Search for the cell housing the specified text and yield its [x, y] center coordinate. 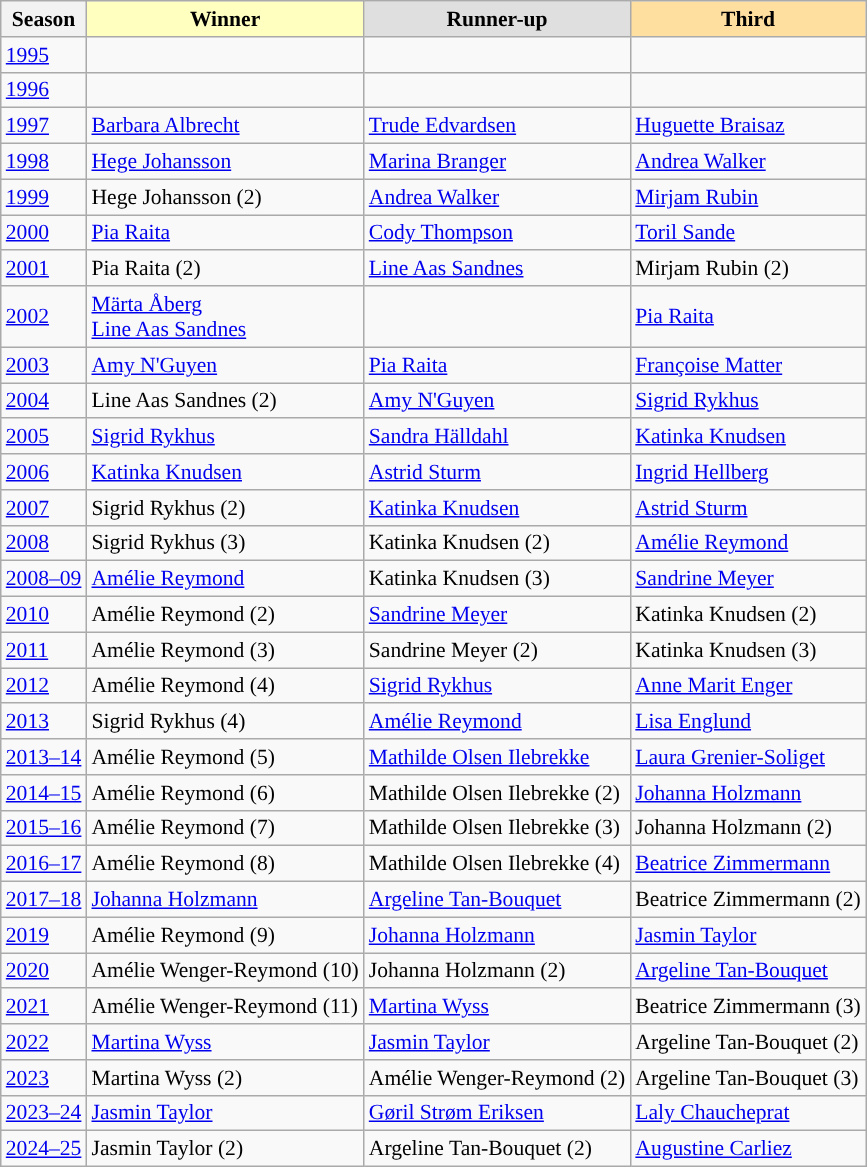
Winner [224, 19]
2021 [44, 1007]
Laura Grenier-Soliget [748, 757]
Laly Chaucheprat [748, 1113]
Sigrid Rykhus (4) [224, 722]
Sigrid Rykhus (3) [224, 543]
Amélie Reymond (4) [224, 686]
Amélie Wenger-Reymond (10) [224, 971]
Line Aas Sandnes [498, 269]
Amélie Reymond (2) [224, 615]
Beatrice Zimmermann (3) [748, 1007]
Third [748, 19]
Amélie Reymond (6) [224, 793]
Runner-up [498, 19]
Mathilde Olsen Ilebrekke [498, 757]
2023 [44, 1078]
1998 [44, 162]
2017–18 [44, 900]
2001 [44, 269]
2013–14 [44, 757]
Amélie Wenger-Reymond (2) [498, 1078]
2024–25 [44, 1149]
2015–16 [44, 828]
Mirjam Rubin (2) [748, 269]
Marina Branger [498, 162]
2023–24 [44, 1113]
Huguette Braisaz [748, 126]
Pia Raita (2) [224, 269]
2007 [44, 508]
1997 [44, 126]
Sigrid Rykhus (2) [224, 508]
Cody Thompson [498, 233]
Argeline Tan-Bouquet (3) [748, 1078]
Amélie Wenger-Reymond (11) [224, 1007]
Toril Sande [748, 233]
2004 [44, 401]
Lisa Englund [748, 722]
1995 [44, 55]
Mirjam Rubin [748, 197]
Barbara Albrecht [224, 126]
Hege Johansson [224, 162]
2003 [44, 365]
2012 [44, 686]
2013 [44, 722]
Amélie Reymond (3) [224, 650]
2005 [44, 437]
2000 [44, 233]
2022 [44, 1042]
2020 [44, 971]
2008–09 [44, 579]
Beatrice Zimmermann [748, 864]
Beatrice Zimmermann (2) [748, 900]
Augustine Carliez [748, 1149]
2008 [44, 543]
2014–15 [44, 793]
Trude Edvardsen [498, 126]
Hege Johansson (2) [224, 197]
Gøril Strøm Eriksen [498, 1113]
Line Aas Sandnes (2) [224, 401]
Amélie Reymond (9) [224, 935]
2011 [44, 650]
Françoise Matter [748, 365]
1999 [44, 197]
Amélie Reymond (7) [224, 828]
Martina Wyss (2) [224, 1078]
2002 [44, 316]
Amélie Reymond (5) [224, 757]
Amélie Reymond (8) [224, 864]
2016–17 [44, 864]
Jasmin Taylor (2) [224, 1149]
Mathilde Olsen Ilebrekke (4) [498, 864]
Sandra Hälldahl [498, 437]
Mathilde Olsen Ilebrekke (2) [498, 793]
Season [44, 19]
Anne Marit Enger [748, 686]
2019 [44, 935]
Ingrid Hellberg [748, 472]
1996 [44, 90]
Märta Åberg Line Aas Sandnes [224, 316]
Sandrine Meyer (2) [498, 650]
2010 [44, 615]
2006 [44, 472]
Mathilde Olsen Ilebrekke (3) [498, 828]
